Locate the cell with the specified text and output its (X, Y) center coordinate. 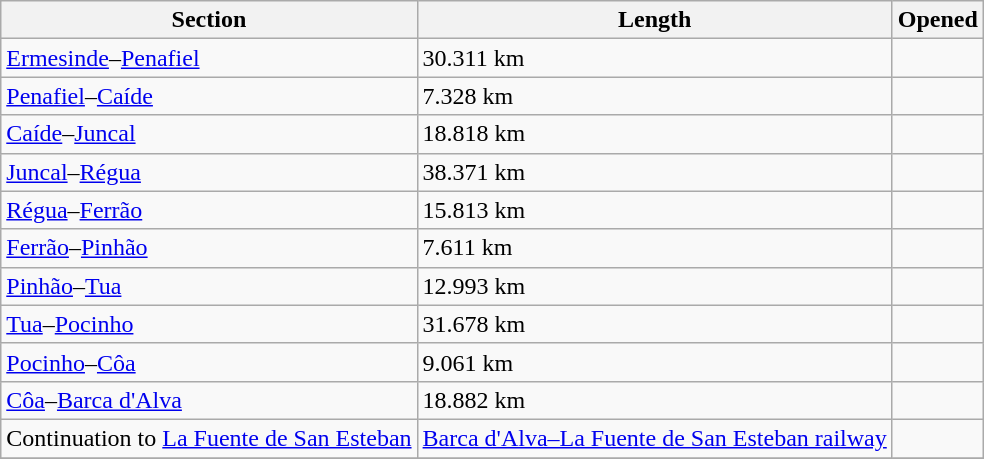
Ferrão–Pinhão (209, 248)
Opened (938, 20)
Continuation to La Fuente de San Esteban (209, 438)
Penafiel–Caíde (209, 96)
Pocinho–Côa (209, 362)
30.311 km (654, 58)
7.611 km (654, 248)
12.993 km (654, 286)
18.882 km (654, 400)
Juncal–Régua (209, 172)
31.678 km (654, 324)
Côa–Barca d'Alva (209, 400)
38.371 km (654, 172)
Régua–Ferrão (209, 210)
15.813 km (654, 210)
Pinhão–Tua (209, 286)
18.818 km (654, 134)
Barca d'Alva–La Fuente de San Esteban railway (654, 438)
9.061 km (654, 362)
7.328 km (654, 96)
Section (209, 20)
Ermesinde–Penafiel (209, 58)
Tua–Pocinho (209, 324)
Caíde–Juncal (209, 134)
Length (654, 20)
